Search for the cell housing the specified text and yield its (X, Y) center coordinate. 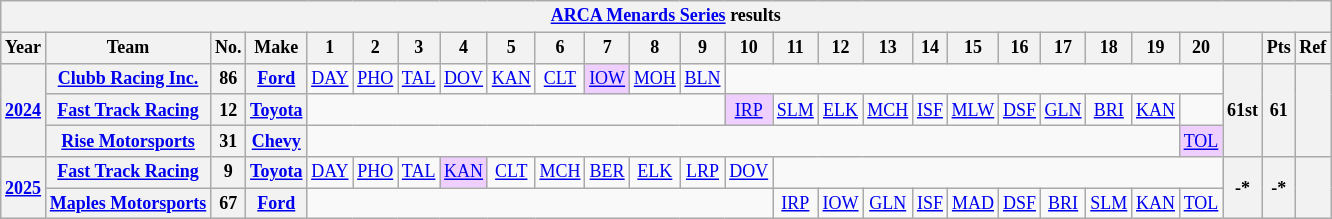
Chevy (276, 140)
14 (930, 48)
2024 (24, 110)
Ref (1313, 48)
7 (608, 48)
20 (1200, 48)
61 (1278, 110)
Maples Motorsports (128, 204)
11 (795, 48)
16 (1020, 48)
13 (888, 48)
61st (1243, 110)
LRP (702, 172)
67 (228, 204)
2 (376, 48)
Pts (1278, 48)
10 (749, 48)
MAD (972, 204)
8 (654, 48)
4 (464, 48)
Make (276, 48)
Rise Motorsports (128, 140)
BER (608, 172)
MLW (972, 110)
5 (511, 48)
No. (228, 48)
MOH (654, 78)
3 (419, 48)
2025 (24, 188)
ARCA Menards Series results (666, 16)
Team (128, 48)
86 (228, 78)
Year (24, 48)
1 (330, 48)
BLN (702, 78)
Clubb Racing Inc. (128, 78)
31 (228, 140)
17 (1063, 48)
15 (972, 48)
6 (560, 48)
19 (1156, 48)
18 (1109, 48)
